Determine the [X, Y] coordinate at the center of the cell enclosing the given text.  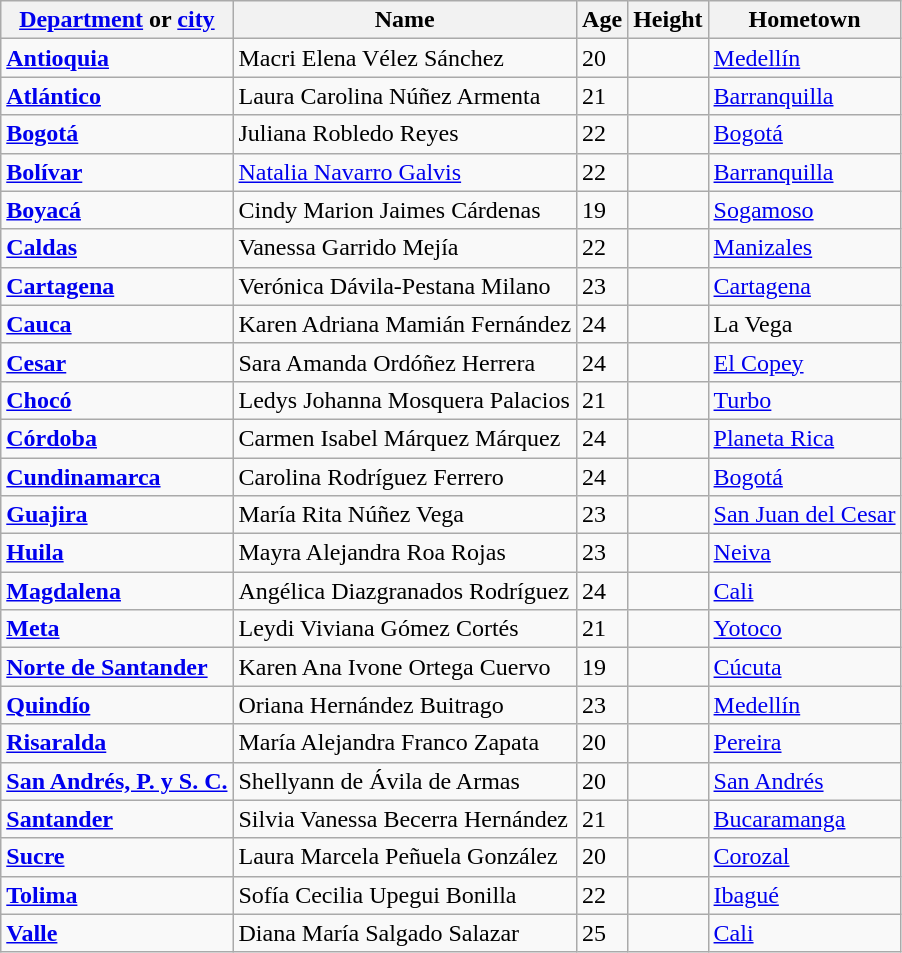
Córdoba [117, 438]
Name [405, 20]
Bucaramanga [804, 819]
Laura Marcela Peñuela González [405, 857]
Sofía Cecilia Upegui Bonilla [405, 895]
Department or city [117, 20]
Carolina Rodríguez Ferrero [405, 477]
Atlántico [117, 96]
Juliana Robledo Reyes [405, 134]
Risaralda [117, 743]
Vanessa Garrido Mejía [405, 248]
San Andrés, P. y S. C. [117, 781]
La Vega [804, 324]
25 [602, 933]
Karen Ana Ivone Ortega Cuervo [405, 667]
Karen Adriana Mamián Fernández [405, 324]
Caldas [117, 248]
Cúcuta [804, 667]
Hometown [804, 20]
Verónica Dávila-Pestana Milano [405, 286]
Boyacá [117, 210]
Silvia Vanessa Becerra Hernández [405, 819]
Sucre [117, 857]
Planeta Rica [804, 438]
Guajira [117, 515]
Ibagué [804, 895]
Norte de Santander [117, 667]
Turbo [804, 400]
Natalia Navarro Galvis [405, 172]
Cindy Marion Jaimes Cárdenas [405, 210]
Meta [117, 629]
Tolima [117, 895]
Diana María Salgado Salazar [405, 933]
Carmen Isabel Márquez Márquez [405, 438]
Cauca [117, 324]
Magdalena [117, 591]
Age [602, 20]
Sara Amanda Ordóñez Herrera [405, 362]
Antioquia [117, 58]
San Andrés [804, 781]
Ledys Johanna Mosquera Palacios [405, 400]
Chocó [117, 400]
Bolívar [117, 172]
Cesar [117, 362]
Yotoco [804, 629]
Santander [117, 819]
Huila [117, 553]
Mayra Alejandra Roa Rojas [405, 553]
María Alejandra Franco Zapata [405, 743]
Angélica Diazgranados Rodríguez [405, 591]
Manizales [804, 248]
Shellyann de Ávila de Armas [405, 781]
Quindío [117, 705]
Macri Elena Vélez Sánchez [405, 58]
Neiva [804, 553]
Valle [117, 933]
Pereira [804, 743]
Height [668, 20]
Laura Carolina Núñez Armenta [405, 96]
Cundinamarca [117, 477]
Oriana Hernández Buitrago [405, 705]
Leydi Viviana Gómez Cortés [405, 629]
San Juan del Cesar [804, 515]
El Copey [804, 362]
Sogamoso [804, 210]
María Rita Núñez Vega [405, 515]
Corozal [804, 857]
